Provide the (x, y) coordinate of the cell's center where the given text is located.  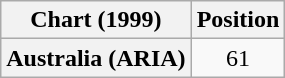
61 (238, 58)
Australia (ARIA) (96, 58)
Position (238, 20)
Chart (1999) (96, 20)
